Determine the (x, y) coordinate at the center of the cell enclosing the given text.  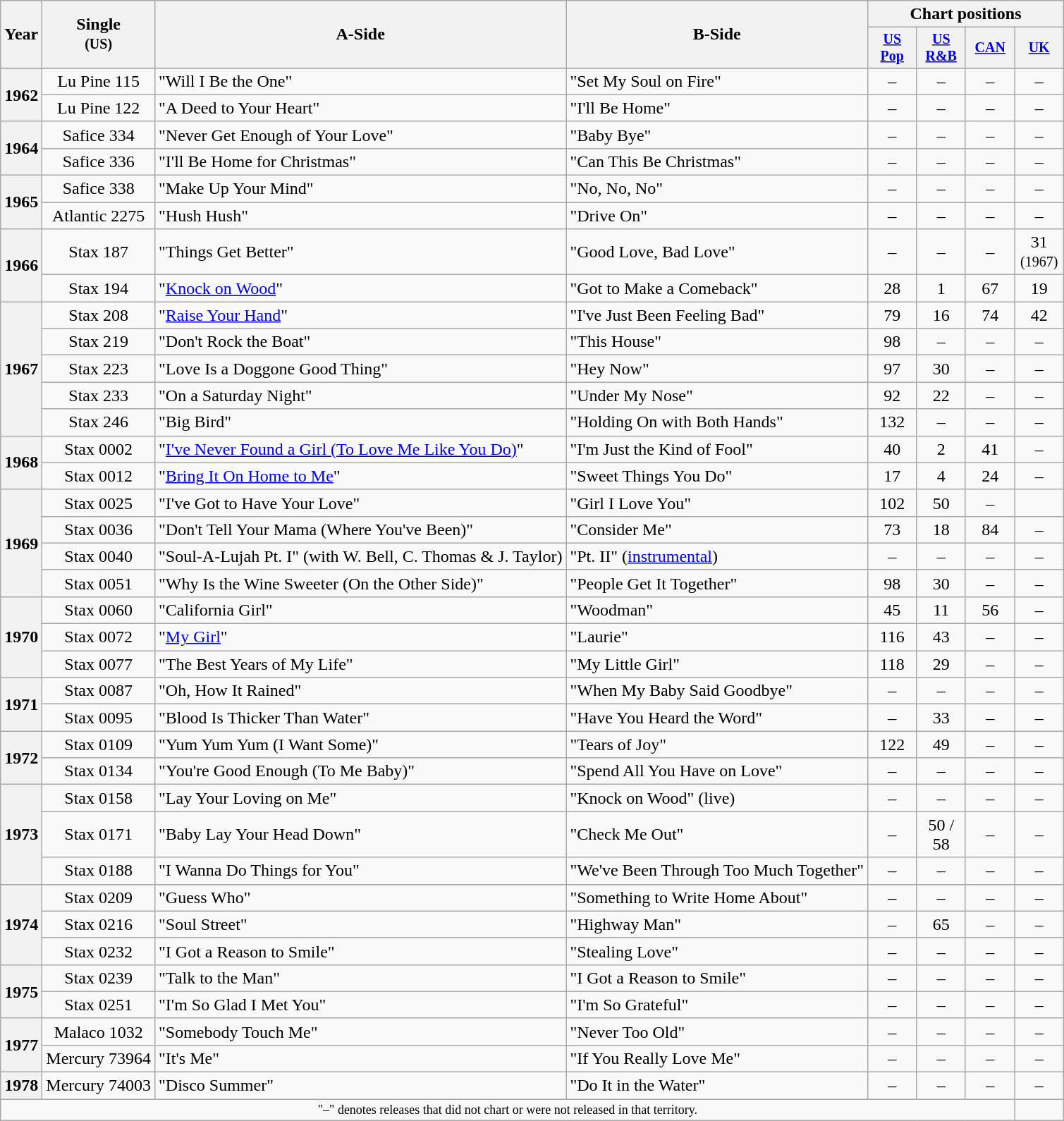
Safice 336 (99, 161)
"Knock on Wood" (361, 288)
31(1967) (1039, 252)
Stax 0002 (99, 449)
1978 (21, 1086)
"Under My Nose" (717, 396)
Stax 0036 (99, 529)
"Got to Make a Comeback" (717, 288)
1969 (21, 543)
"Set My Soul on Fire" (717, 81)
"Highway Man" (717, 924)
Stax 0025 (99, 503)
50 /58 (941, 835)
Stax 219 (99, 342)
1968 (21, 463)
"Holding On with Both Hands" (717, 422)
Year (21, 35)
"Lay Your Loving on Me" (361, 798)
"People Get It Together" (717, 583)
65 (941, 924)
"If You Really Love Me" (717, 1058)
Stax 187 (99, 252)
"My Little Girl" (717, 664)
"Hush Hush" (361, 216)
"Never Too Old" (717, 1031)
29 (941, 664)
1971 (21, 704)
73 (893, 529)
67 (990, 288)
Stax 194 (99, 288)
1973 (21, 835)
1970 (21, 637)
1975 (21, 991)
50 (941, 503)
1972 (21, 758)
28 (893, 288)
"We've Been Through Too Much Together" (717, 871)
"Talk to the Man" (361, 978)
UK (1039, 48)
11 (941, 610)
16 (941, 315)
"Do It in the Water" (717, 1086)
40 (893, 449)
Stax 0171 (99, 835)
Stax 0077 (99, 664)
22 (941, 396)
"Why Is the Wine Sweeter (On the Other Side)" (361, 583)
122 (893, 745)
Stax 0095 (99, 718)
"The Best Years of My Life" (361, 664)
Chart positions (966, 14)
"Baby Bye" (717, 135)
42 (1039, 315)
Stax 223 (99, 369)
1 (941, 288)
1967 (21, 369)
"Tears of Joy" (717, 745)
"Raise Your Hand" (361, 315)
"Disco Summer" (361, 1086)
"On a Saturday Night" (361, 396)
Stax 0134 (99, 771)
Safice 338 (99, 189)
"I'm So Glad I Met You" (361, 1005)
"Pt. II" (instrumental) (717, 556)
33 (941, 718)
Stax 208 (99, 315)
B-Side (717, 35)
Stax 0216 (99, 924)
"Baby Lay Your Head Down" (361, 835)
"Guess Who" (361, 898)
"Laurie" (717, 637)
Stax 0209 (99, 898)
Mercury 74003 (99, 1086)
Stax 0109 (99, 745)
56 (990, 610)
Stax 0060 (99, 610)
97 (893, 369)
Stax 0012 (99, 476)
"I'll Be Home for Christmas" (361, 161)
102 (893, 503)
"I've Never Found a Girl (To Love Me Like You Do)" (361, 449)
132 (893, 422)
1977 (21, 1045)
Stax 0232 (99, 951)
"Something to Write Home About" (717, 898)
"Soul-A-Lujah Pt. I" (with W. Bell, C. Thomas & J. Taylor) (361, 556)
1974 (21, 924)
"–" denotes releases that did not chart or were not released in that territory. (508, 1110)
19 (1039, 288)
"This House" (717, 342)
Lu Pine 122 (99, 108)
Stax 0251 (99, 1005)
"Knock on Wood" (live) (717, 798)
"Consider Me" (717, 529)
A-Side (361, 35)
Stax 0051 (99, 583)
"Have You Heard the Word" (717, 718)
92 (893, 396)
49 (941, 745)
Stax 0087 (99, 691)
"I've Got to Have Your Love" (361, 503)
1965 (21, 202)
Stax 0158 (99, 798)
"I'm Just the Kind of Fool" (717, 449)
"You're Good Enough (To Me Baby)" (361, 771)
Malaco 1032 (99, 1031)
"Don't Tell Your Mama (Where You've Been)" (361, 529)
"When My Baby Said Goodbye" (717, 691)
"California Girl" (361, 610)
"I'll Be Home" (717, 108)
Stax 246 (99, 422)
Lu Pine 115 (99, 81)
"Check Me Out" (717, 835)
Stax 0072 (99, 637)
74 (990, 315)
US R&B (941, 48)
"Spend All You Have on Love" (717, 771)
"Things Get Better" (361, 252)
"Soul Street" (361, 924)
"Girl I Love You" (717, 503)
Mercury 73964 (99, 1058)
79 (893, 315)
116 (893, 637)
4 (941, 476)
18 (941, 529)
"Woodman" (717, 610)
"Can This Be Christmas" (717, 161)
CAN (990, 48)
"Sweet Things You Do" (717, 476)
"I've Just Been Feeling Bad" (717, 315)
24 (990, 476)
"Blood Is Thicker Than Water" (361, 718)
"Love Is a Doggone Good Thing" (361, 369)
43 (941, 637)
"Good Love, Bad Love" (717, 252)
"Big Bird" (361, 422)
"It's Me" (361, 1058)
"Make Up Your Mind" (361, 189)
118 (893, 664)
41 (990, 449)
"Somebody Touch Me" (361, 1031)
1966 (21, 265)
"I'm So Grateful" (717, 1005)
"Don't Rock the Boat" (361, 342)
"Stealing Love" (717, 951)
"Bring It On Home to Me" (361, 476)
"No, No, No" (717, 189)
1964 (21, 148)
US Pop (893, 48)
1962 (21, 94)
Stax 0040 (99, 556)
Safice 334 (99, 135)
"Never Get Enough of Your Love" (361, 135)
"Yum Yum Yum (I Want Some)" (361, 745)
"Will I Be the One" (361, 81)
"Hey Now" (717, 369)
"A Deed to Your Heart" (361, 108)
Single(US) (99, 35)
Stax 233 (99, 396)
Stax 0239 (99, 978)
"My Girl" (361, 637)
"I Wanna Do Things for You" (361, 871)
2 (941, 449)
17 (893, 476)
Stax 0188 (99, 871)
Atlantic 2275 (99, 216)
"Oh, How It Rained" (361, 691)
84 (990, 529)
"Drive On" (717, 216)
45 (893, 610)
